Detect which cell encompasses the target text, then output its [X, Y] center coordinate. 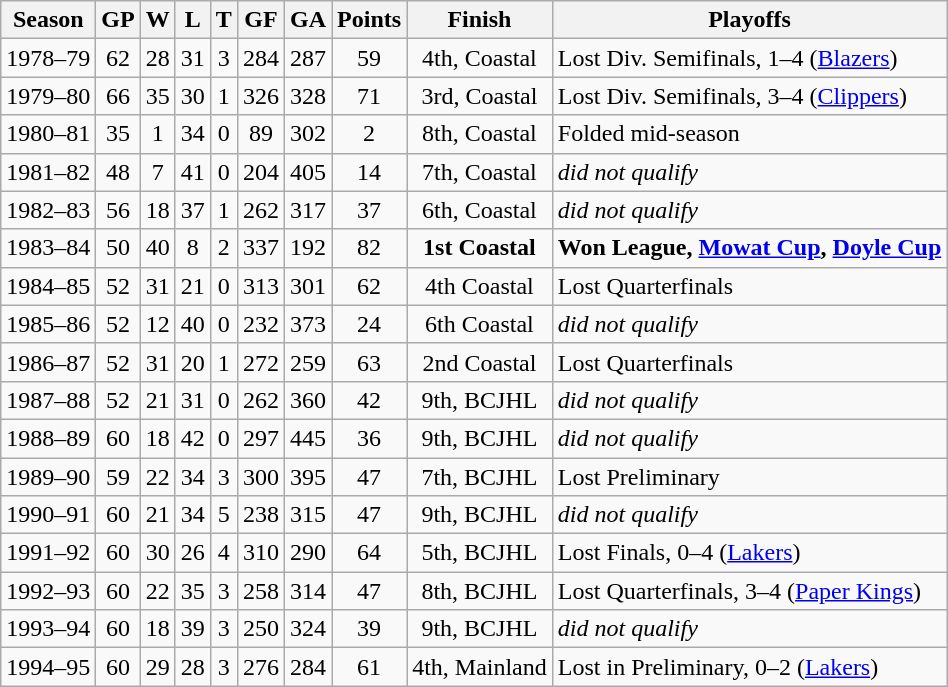
1994–95 [48, 667]
48 [118, 172]
324 [308, 629]
1983–84 [48, 248]
1981–82 [48, 172]
Points [370, 20]
238 [260, 515]
8 [192, 248]
315 [308, 515]
GA [308, 20]
61 [370, 667]
1st Coastal [480, 248]
373 [308, 324]
26 [192, 553]
326 [260, 96]
66 [118, 96]
310 [260, 553]
302 [308, 134]
Season [48, 20]
192 [308, 248]
1991–92 [48, 553]
36 [370, 438]
Lost Div. Semifinals, 3–4 (Clippers) [749, 96]
272 [260, 362]
1978–79 [48, 58]
L [192, 20]
4th, Mainland [480, 667]
Lost Quarterfinals, 3–4 (Paper Kings) [749, 591]
405 [308, 172]
24 [370, 324]
12 [158, 324]
1987–88 [48, 400]
T [224, 20]
GF [260, 20]
337 [260, 248]
63 [370, 362]
6th, Coastal [480, 210]
Lost Div. Semifinals, 1–4 (Blazers) [749, 58]
1982–83 [48, 210]
1989–90 [48, 477]
1988–89 [48, 438]
1985–86 [48, 324]
3rd, Coastal [480, 96]
360 [308, 400]
1990–91 [48, 515]
300 [260, 477]
232 [260, 324]
2nd Coastal [480, 362]
50 [118, 248]
8th, Coastal [480, 134]
7th, BCJHL [480, 477]
1980–81 [48, 134]
14 [370, 172]
1984–85 [48, 286]
6th Coastal [480, 324]
Folded mid-season [749, 134]
1992–93 [48, 591]
287 [308, 58]
Playoffs [749, 20]
328 [308, 96]
Won League, Mowat Cup, Doyle Cup [749, 248]
259 [308, 362]
Lost Preliminary [749, 477]
4th, Coastal [480, 58]
Lost Finals, 0–4 (Lakers) [749, 553]
317 [308, 210]
20 [192, 362]
Finish [480, 20]
204 [260, 172]
4 [224, 553]
250 [260, 629]
297 [260, 438]
395 [308, 477]
313 [260, 286]
7th, Coastal [480, 172]
1979–80 [48, 96]
276 [260, 667]
1993–94 [48, 629]
290 [308, 553]
301 [308, 286]
71 [370, 96]
1986–87 [48, 362]
8th, BCJHL [480, 591]
56 [118, 210]
445 [308, 438]
258 [260, 591]
314 [308, 591]
4th Coastal [480, 286]
64 [370, 553]
GP [118, 20]
Lost in Preliminary, 0–2 (Lakers) [749, 667]
89 [260, 134]
29 [158, 667]
5 [224, 515]
41 [192, 172]
W [158, 20]
7 [158, 172]
82 [370, 248]
5th, BCJHL [480, 553]
